Detect which cell encompasses the target text, then output its (X, Y) center coordinate. 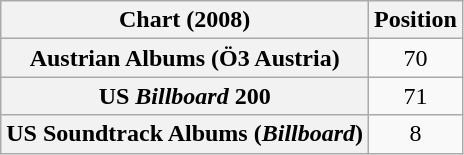
71 (416, 96)
Austrian Albums (Ö3 Austria) (185, 58)
8 (416, 134)
Position (416, 20)
US Billboard 200 (185, 96)
US Soundtrack Albums (Billboard) (185, 134)
Chart (2008) (185, 20)
70 (416, 58)
